Scan for the cell matching the given text and deliver its (X, Y) coordinate at center. 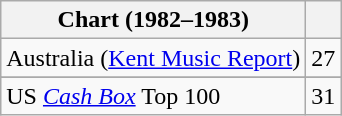
27 (324, 58)
US Cash Box Top 100 (154, 96)
Chart (1982–1983) (154, 20)
31 (324, 96)
Australia (Kent Music Report) (154, 58)
